Output the (x, y) coordinate of the center of the cell containing the given text.  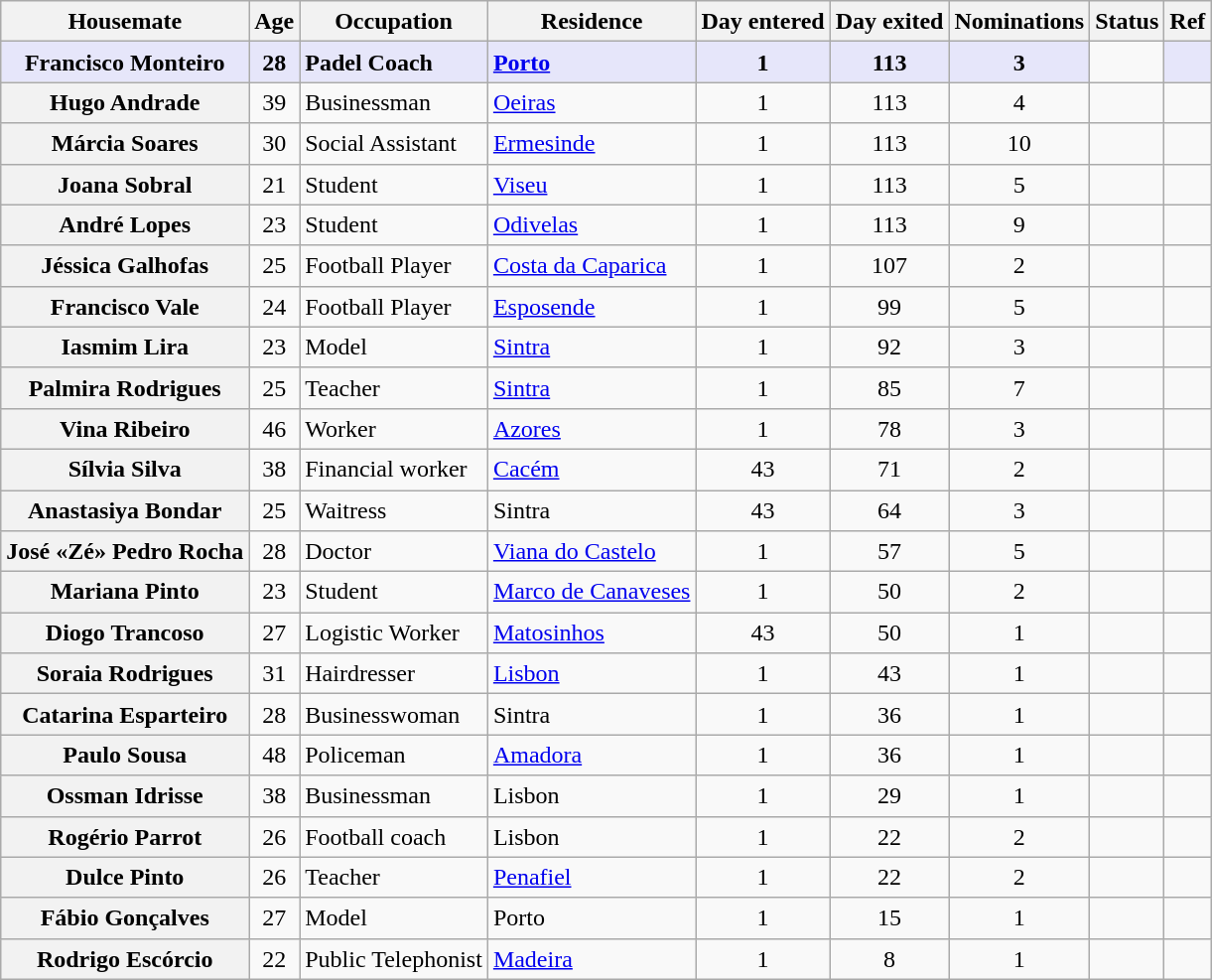
Football coach (394, 836)
92 (889, 348)
Cacém (592, 469)
Social Assistant (394, 143)
Paulo Sousa (125, 755)
48 (274, 755)
Esposende (592, 306)
78 (889, 429)
57 (889, 552)
Costa da Caparica (592, 266)
Marco de Canaveses (592, 592)
Francisco Vale (125, 306)
José «Zé» Pedro Rocha (125, 552)
85 (889, 387)
39 (274, 103)
99 (889, 306)
Márcia Soares (125, 143)
Oeiras (592, 103)
Age (274, 22)
64 (889, 510)
Waitress (394, 510)
André Lopes (125, 224)
15 (889, 917)
Businesswoman (394, 715)
21 (274, 185)
Diogo Trancoso (125, 633)
Hugo Andrade (125, 103)
Viseu (592, 185)
Padel Coach (394, 62)
Occupation (394, 22)
Public Telephonist (394, 959)
Palmira Rodrigues (125, 387)
46 (274, 429)
Dulce Pinto (125, 878)
107 (889, 266)
Logistic Worker (394, 633)
Iasmim Lira (125, 348)
Anastasiya Bondar (125, 510)
Ref (1187, 22)
7 (1019, 387)
10 (1019, 143)
Residence (592, 22)
Day exited (889, 22)
Nominations (1019, 22)
71 (889, 469)
Viana do Castelo (592, 552)
Mariana Pinto (125, 592)
Day entered (762, 22)
Doctor (394, 552)
Catarina Esparteiro (125, 715)
Amadora (592, 755)
Policeman (394, 755)
30 (274, 143)
24 (274, 306)
Penafiel (592, 878)
Joana Sobral (125, 185)
Vina Ribeiro (125, 429)
Housemate (125, 22)
Soraia Rodrigues (125, 673)
Worker (394, 429)
31 (274, 673)
Madeira (592, 959)
Rodrigo Escórcio (125, 959)
Azores (592, 429)
Odivelas (592, 224)
Sílvia Silva (125, 469)
Matosinhos (592, 633)
Hairdresser (394, 673)
9 (1019, 224)
Ossman Idrisse (125, 796)
Fábio Gonçalves (125, 917)
4 (1019, 103)
Financial worker (394, 469)
Francisco Monteiro (125, 62)
Ermesinde (592, 143)
Rogério Parrot (125, 836)
8 (889, 959)
29 (889, 796)
Status (1128, 22)
Jéssica Galhofas (125, 266)
